Provide the [X, Y] coordinate of the cell's center where the given text is located.  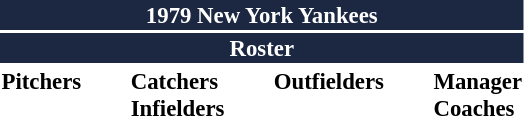
1979 New York Yankees [262, 15]
Roster [262, 48]
